Capture the cell that displays the provided text and extract its [x, y] central coordinate. 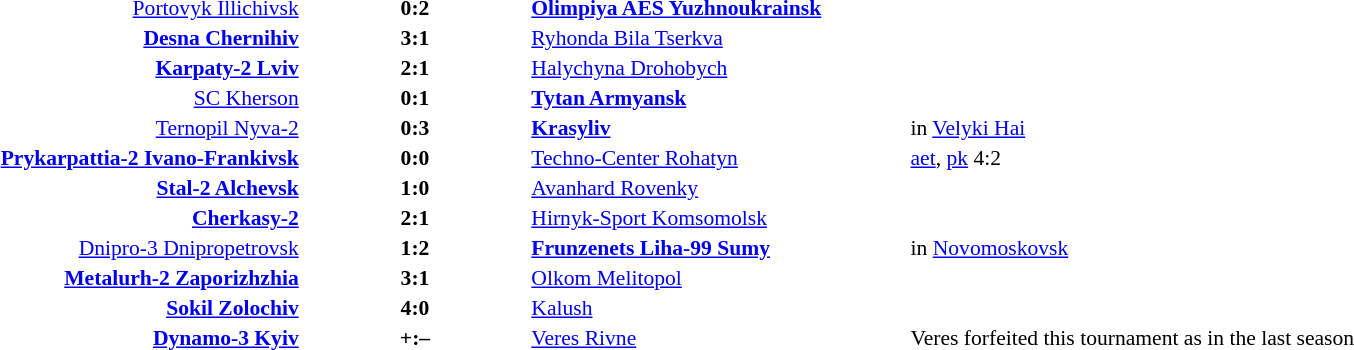
Kalush [719, 308]
Krasyliv [719, 128]
Halychyna Drohobych [719, 68]
Olkom Melitopol [719, 278]
4:0 [416, 308]
Techno-Center Rohatyn [719, 158]
Frunzenets Liha-99 Sumy [719, 248]
0:0 [416, 158]
1:2 [416, 248]
Hirnyk-Sport Komsomolsk [719, 218]
0:1 [416, 98]
1:0 [416, 188]
0:3 [416, 128]
Tytan Armyansk [719, 98]
Ryhonda Bila Tserkva [719, 38]
Avanhard Rovenky [719, 188]
